Pinpoint the cell where the given text exists, returning its [x, y] midpoint coordinate. 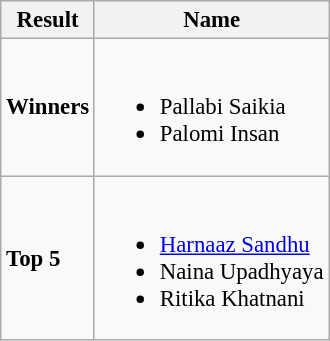
Harnaaz SandhuNaina UpadhyayaRitika Khatnani [211, 258]
Name [211, 20]
Pallabi SaikiaPalomi Insan [211, 108]
Result [48, 20]
Winners [48, 108]
Top 5 [48, 258]
